Capture the cell that displays the provided text and extract its [x, y] central coordinate. 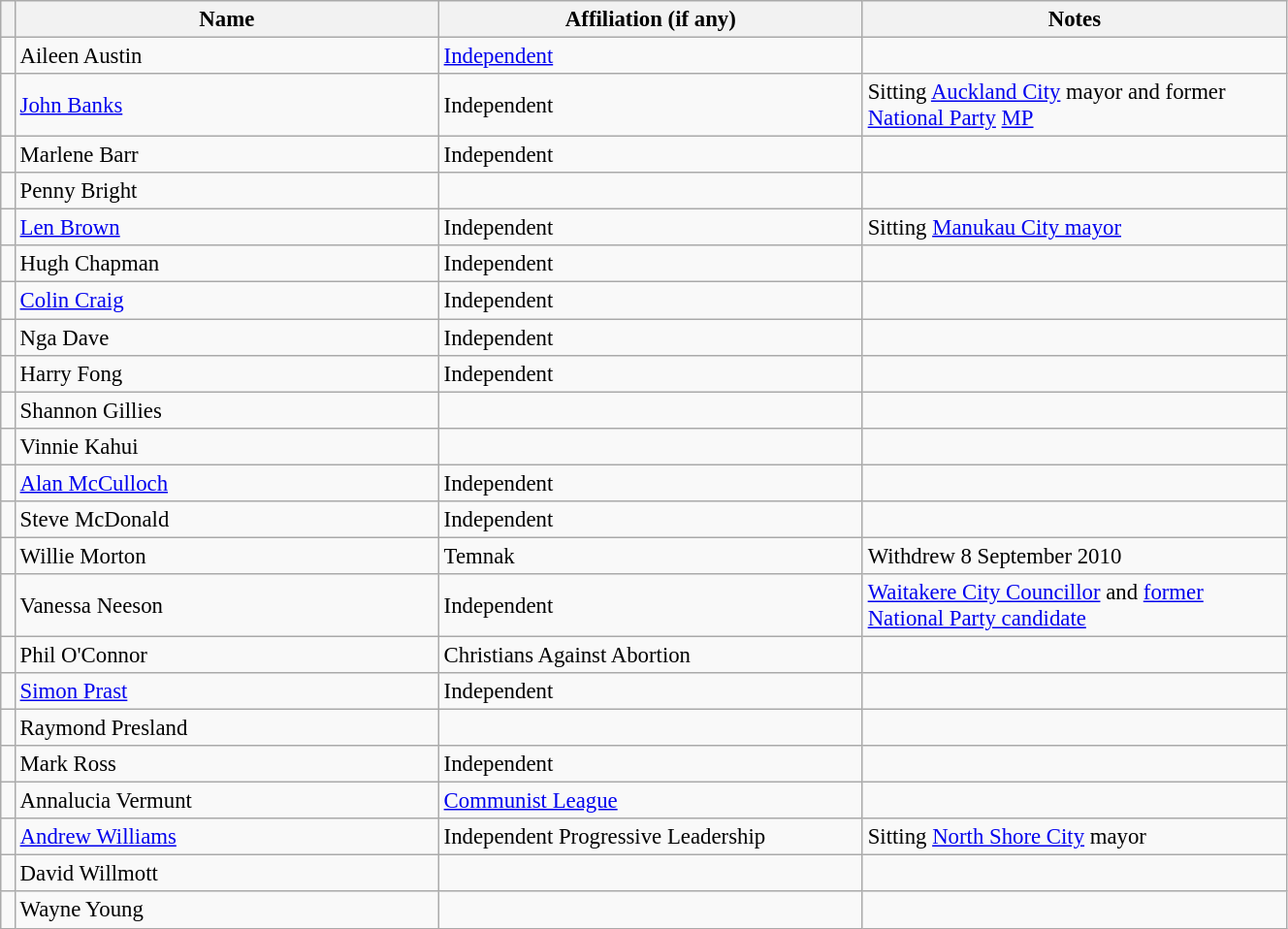
Raymond Presland [227, 728]
Colin Craig [227, 301]
Vanessa Neeson [227, 605]
Name [227, 19]
Sitting Auckland City mayor and former National Party MP [1075, 105]
David Willmott [227, 874]
Mark Ross [227, 764]
Nga Dave [227, 337]
Affiliation (if any) [650, 19]
Steve McDonald [227, 520]
Shannon Gillies [227, 410]
Phil O'Connor [227, 655]
Communist League [650, 801]
Notes [1075, 19]
Willie Morton [227, 556]
John Banks [227, 105]
Annalucia Vermunt [227, 801]
Hugh Chapman [227, 265]
Aileen Austin [227, 56]
Independent Progressive Leadership [650, 837]
Marlene Barr [227, 155]
Simon Prast [227, 691]
Sitting Manukau City mayor [1075, 228]
Len Brown [227, 228]
Alan McCulloch [227, 483]
Waitakere City Councillor and former National Party candidate [1075, 605]
Temnak [650, 556]
Sitting North Shore City mayor [1075, 837]
Christians Against Abortion [650, 655]
Penny Bright [227, 191]
Withdrew 8 September 2010 [1075, 556]
Harry Fong [227, 373]
Vinnie Kahui [227, 446]
Wayne Young [227, 911]
Andrew Williams [227, 837]
